Pinpoint the cell where the given text exists, returning its (x, y) midpoint coordinate. 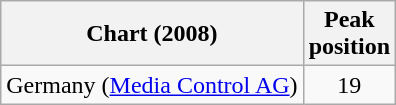
19 (349, 85)
Chart (2008) (152, 34)
Peakposition (349, 34)
Germany (Media Control AG) (152, 85)
